From the cell containing the given text, extract its center point as (x, y) coordinate. 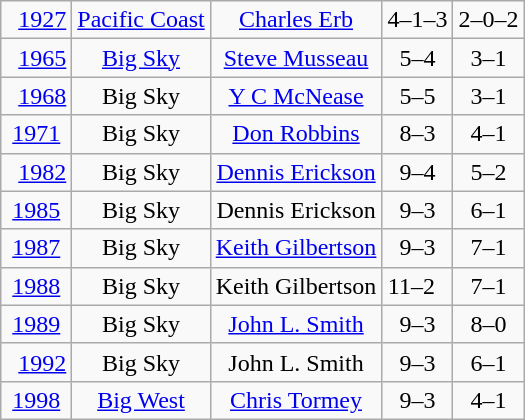
11–2 (418, 286)
1982 (36, 172)
Don Robbins (296, 134)
9–4 (418, 172)
Big West (141, 400)
1992 (36, 362)
1998 (36, 400)
Steve Musseau (296, 58)
Charles Erb (296, 20)
1965 (36, 58)
8–0 (488, 324)
1927 (36, 20)
Y C McNease (296, 96)
2–0–2 (488, 20)
1971 (36, 134)
5–5 (418, 96)
1985 (36, 210)
1987 (36, 248)
1989 (36, 324)
5–2 (488, 172)
8–3 (418, 134)
4–1–3 (418, 20)
1968 (36, 96)
Chris Tormey (296, 400)
1988 (36, 286)
Pacific Coast (141, 20)
5–4 (418, 58)
